Extract the [x, y] coordinate from the center of the cell holding the provided text.  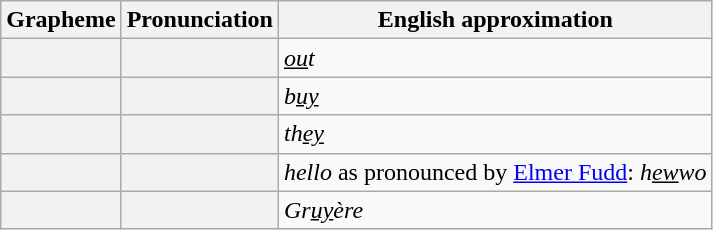
they [495, 134]
English approximation [495, 20]
Grapheme [61, 20]
buy [495, 96]
hello as pronounced by Elmer Fudd: hewwo [495, 172]
Gruyère [495, 210]
out [495, 58]
Pronunciation [200, 20]
